For the text-containing cell, return its midpoint in (X, Y) coordinate format. 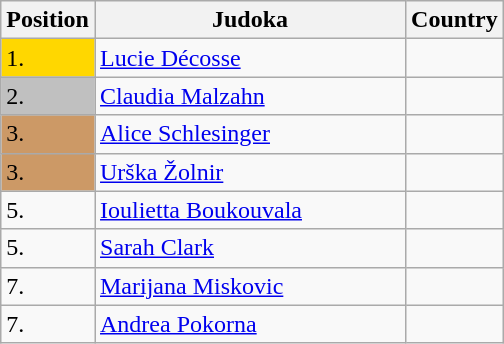
Andrea Pokorna (250, 324)
Country (455, 20)
Alice Schlesinger (250, 134)
1. (48, 58)
Lucie Décosse (250, 58)
Sarah Clark (250, 248)
Claudia Malzahn (250, 96)
2. (48, 96)
Position (48, 20)
Judoka (250, 20)
Urška Žolnir (250, 172)
Marijana Miskovic (250, 286)
Ioulietta Boukouvala (250, 210)
